Output the [x, y] coordinate of the center of the cell containing the given text.  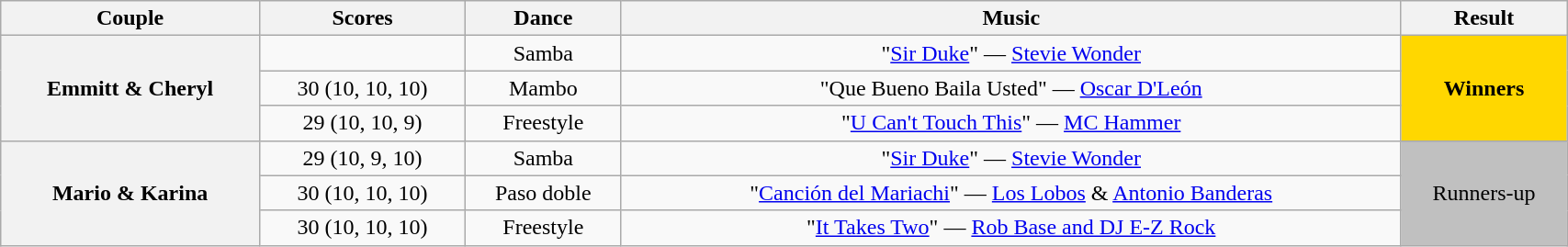
Result [1483, 18]
29 (10, 10, 9) [362, 123]
Mambo [544, 88]
"Que Bueno Baila Usted" — Oscar D'León [1010, 88]
"It Takes Two" — Rob Base and DJ E-Z Rock [1010, 228]
Emmitt & Cheryl [130, 88]
"U Can't Touch This" — MC Hammer [1010, 123]
Runners-up [1483, 193]
Scores [362, 18]
Winners [1483, 88]
29 (10, 9, 10) [362, 158]
Music [1010, 18]
Dance [544, 18]
Mario & Karina [130, 193]
Couple [130, 18]
Paso doble [544, 193]
"Canción del Mariachi" — Los Lobos & Antonio Banderas [1010, 193]
